Scan for the cell matching the given text and deliver its [X, Y] coordinate at center. 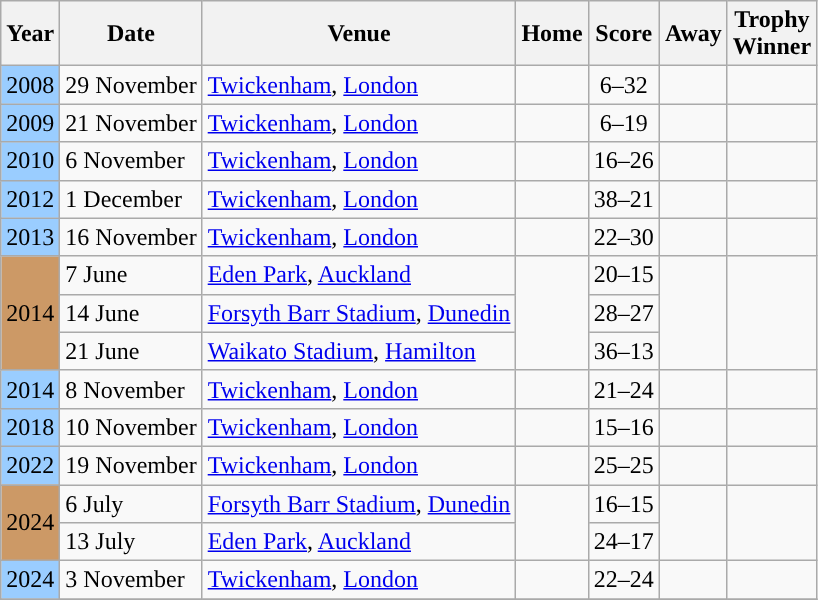
16–15 [624, 503]
13 July [131, 542]
Away [693, 34]
6 November [131, 161]
24–17 [624, 542]
2018 [30, 427]
16 November [131, 237]
10 November [131, 427]
22–24 [624, 580]
21 November [131, 123]
2012 [30, 199]
29 November [131, 85]
21 June [131, 351]
1 December [131, 199]
TrophyWinner [772, 34]
25–25 [624, 465]
15–16 [624, 427]
3 November [131, 580]
6–32 [624, 85]
2009 [30, 123]
38–21 [624, 199]
Home [552, 34]
Venue [359, 34]
28–27 [624, 313]
2008 [30, 85]
2022 [30, 465]
21–24 [624, 389]
2010 [30, 161]
2013 [30, 237]
Year [30, 34]
7 June [131, 275]
20–15 [624, 275]
16–26 [624, 161]
Date [131, 34]
36–13 [624, 351]
19 November [131, 465]
6–19 [624, 123]
14 June [131, 313]
8 November [131, 389]
Score [624, 34]
Waikato Stadium, Hamilton [359, 351]
6 July [131, 503]
22–30 [624, 237]
